From the cell containing the given text, extract its center point as (X, Y) coordinate. 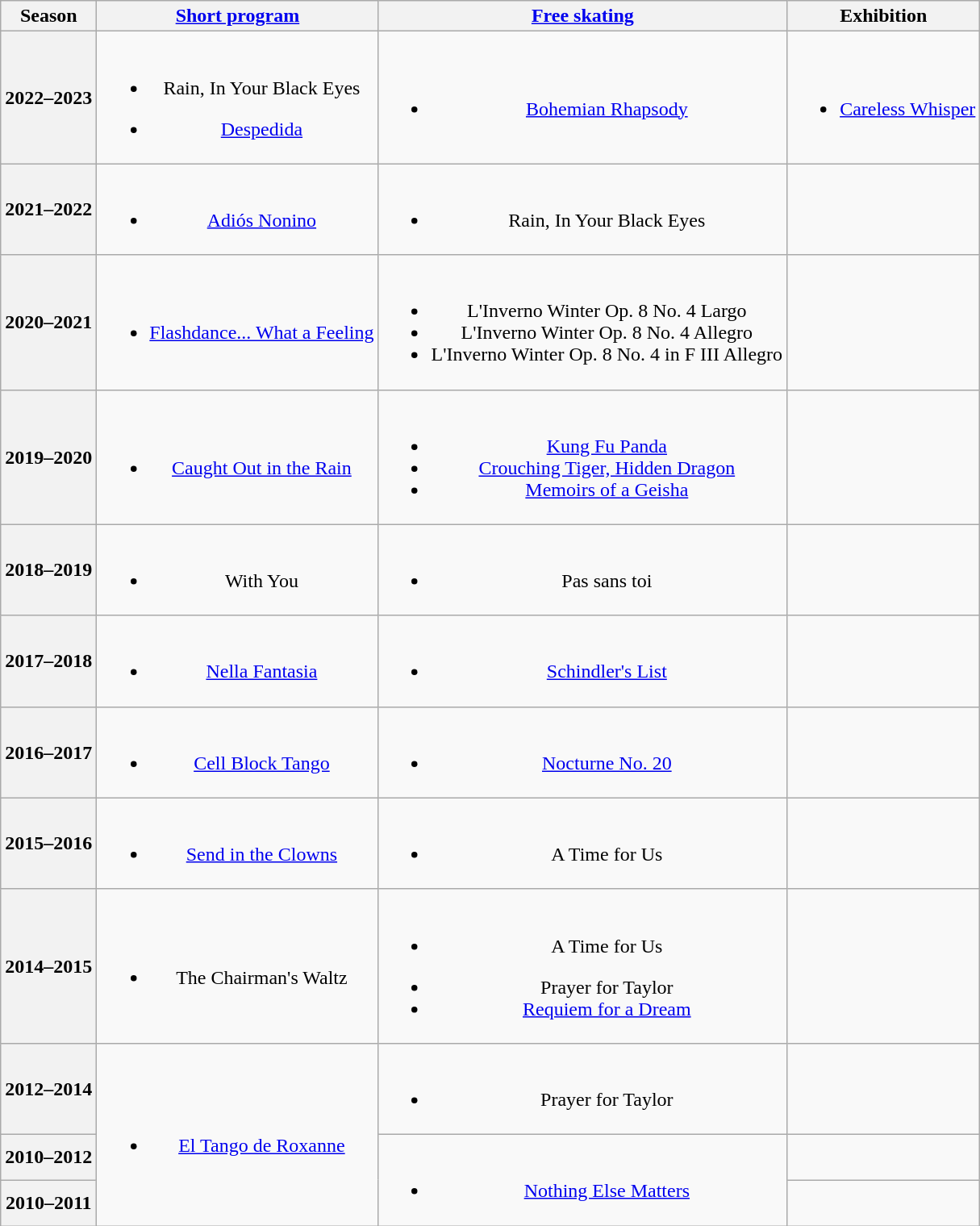
El Tango de Roxanne (237, 1134)
With You (237, 569)
Rain, In Your Black Eyes (582, 210)
Free skating (582, 16)
Caught Out in the Rain (237, 457)
Flashdance... What a Feeling (237, 323)
Exhibition (884, 16)
2020–2021 (48, 323)
2015–2016 (48, 844)
2019–2020 (48, 457)
Nocturne No. 20 (582, 752)
Adiós Nonino (237, 210)
Nella Fantasia (237, 661)
Nothing Else Matters (582, 1179)
A Time for Us Prayer for Taylor Requiem for a Dream (582, 966)
Kung Fu Panda Crouching Tiger, Hidden Dragon Memoirs of a Geisha (582, 457)
Bohemian Rhapsody (582, 98)
Prayer for Taylor (582, 1089)
2022–2023 (48, 98)
2016–2017 (48, 752)
Cell Block Tango (237, 752)
2018–2019 (48, 569)
Schindler's List (582, 661)
Rain, In Your Black Eyes Despedida (237, 98)
L'Inverno Winter Op. 8 No. 4 LargoL'Inverno Winter Op. 8 No. 4 AllegroL'Inverno Winter Op. 8 No. 4 in F III Allegro (582, 323)
2012–2014 (48, 1089)
Pas sans toi (582, 569)
2014–2015 (48, 966)
Careless Whisper (884, 98)
The Chairman's Waltz (237, 966)
2010–2012 (48, 1157)
2017–2018 (48, 661)
Short program (237, 16)
Send in the Clowns (237, 844)
2010–2011 (48, 1203)
A Time for Us (582, 844)
2021–2022 (48, 210)
Season (48, 16)
